Scan for the cell matching the given text and deliver its [x, y] coordinate at center. 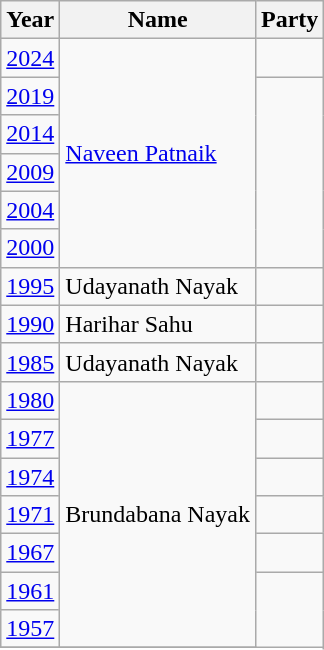
1967 [30, 553]
2014 [30, 134]
Harihar Sahu [158, 324]
2019 [30, 96]
Party [289, 20]
1977 [30, 438]
1971 [30, 515]
1957 [30, 629]
1990 [30, 324]
1974 [30, 477]
1985 [30, 362]
1980 [30, 400]
2004 [30, 210]
2000 [30, 248]
2009 [30, 172]
Year [30, 20]
1961 [30, 591]
1995 [30, 286]
Brundabana Nayak [158, 514]
Naveen Patnaik [158, 153]
Name [158, 20]
2024 [30, 58]
